Pinpoint the cell where the given text exists, returning its [x, y] midpoint coordinate. 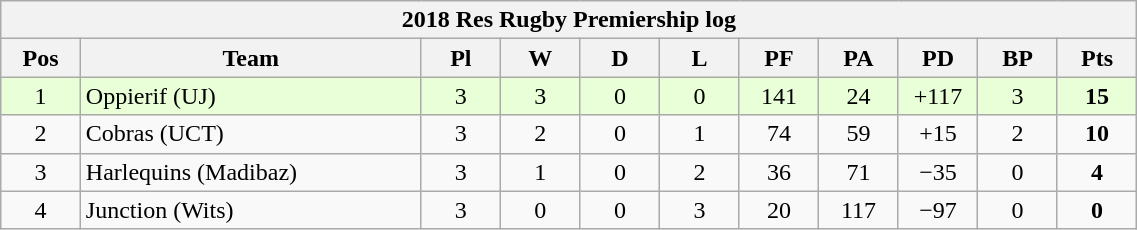
2018 Res Rugby Premiership log [569, 20]
Harlequins (Madibaz) [250, 172]
36 [779, 172]
PD [938, 58]
Team [250, 58]
15 [1097, 96]
PA [859, 58]
141 [779, 96]
Oppierif (UJ) [250, 96]
71 [859, 172]
−97 [938, 210]
10 [1097, 134]
24 [859, 96]
BP [1018, 58]
117 [859, 210]
PF [779, 58]
Pl [461, 58]
Pos [41, 58]
−35 [938, 172]
59 [859, 134]
W [541, 58]
+15 [938, 134]
20 [779, 210]
Cobras (UCT) [250, 134]
+117 [938, 96]
L [700, 58]
Junction (Wits) [250, 210]
Pts [1097, 58]
D [620, 58]
74 [779, 134]
